Provide the (X, Y) coordinate of the cell's center where the given text is located.  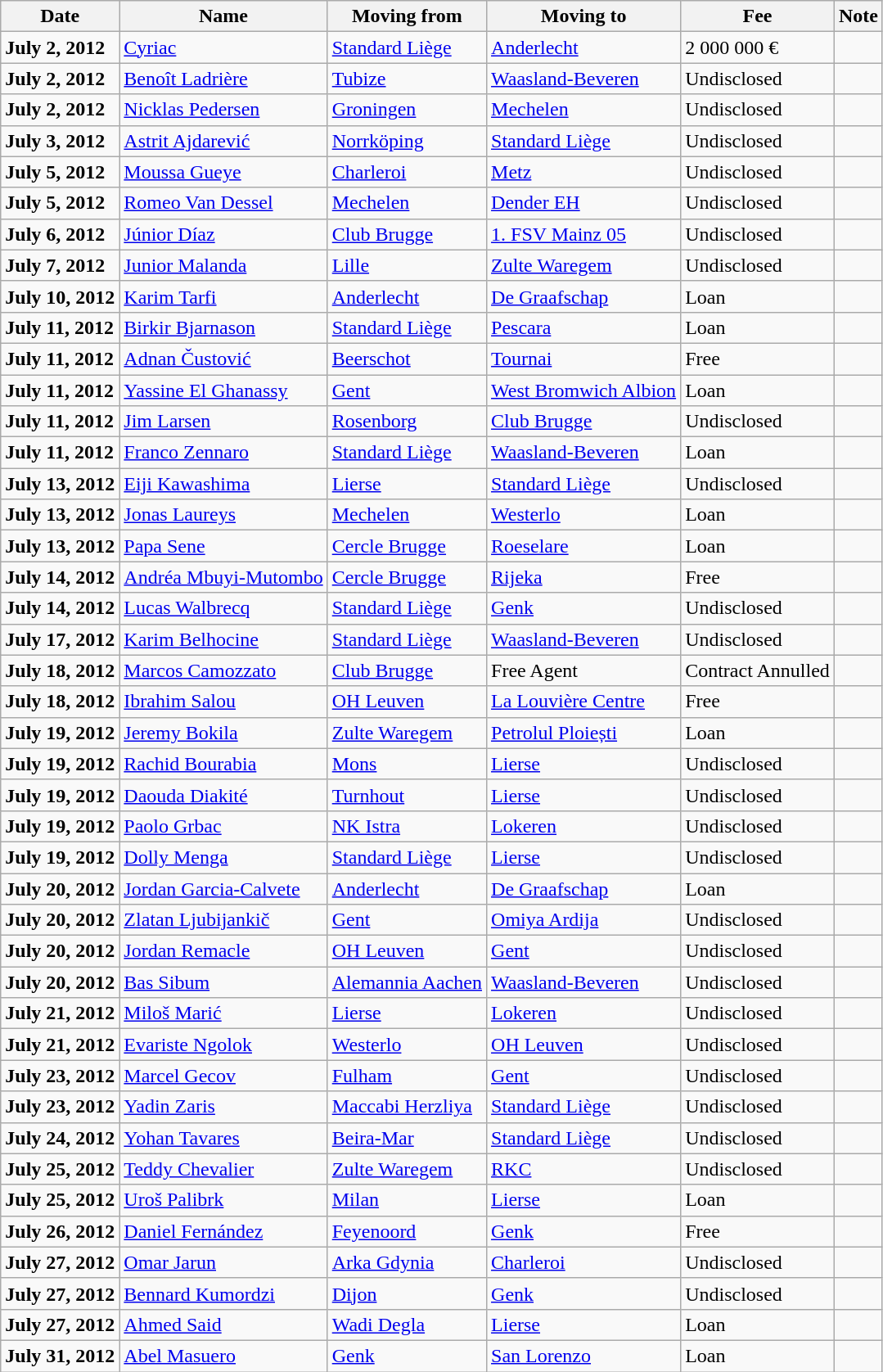
Junior Malanda (223, 265)
Daouda Diakité (223, 795)
Jonas Laureys (223, 515)
Groningen (407, 110)
Bas Sibum (223, 982)
Fee (758, 16)
Abel Masuero (223, 1356)
Karim Belhocine (223, 639)
RKC (584, 1169)
Paolo Grbac (223, 826)
July 7, 2012 (61, 265)
Milan (407, 1200)
La Louvière Centre (584, 702)
Moving to (584, 16)
Note (858, 16)
Daniel Fernández (223, 1231)
Feyenoord (407, 1231)
Tubize (407, 79)
Birkir Bjarnason (223, 327)
Maccabi Herzliya (407, 1107)
Júnior Díaz (223, 234)
Metz (584, 172)
Omar Jarun (223, 1262)
Ibrahim Salou (223, 702)
Cyriac (223, 47)
Date (61, 16)
July 31, 2012 (61, 1356)
Andréa Mbuyi-Mutombo (223, 577)
Romeo Van Dessel (223, 203)
July 24, 2012 (61, 1138)
NK Istra (407, 826)
Jim Larsen (223, 422)
Karim Tarfi (223, 296)
Franco Zennaro (223, 453)
July 6, 2012 (61, 234)
July 17, 2012 (61, 639)
Zlatan Ljubijankič (223, 920)
San Lorenzo (584, 1356)
Omiya Ardija (584, 920)
Marcos Camozzato (223, 670)
Jeremy Bokila (223, 733)
Moussa Gueye (223, 172)
Marcel Gecov (223, 1076)
Jordan Remacle (223, 951)
Ahmed Said (223, 1325)
Yohan Tavares (223, 1138)
Lille (407, 265)
Lucas Walbrecq (223, 608)
Benoît Ladrière (223, 79)
Pescara (584, 327)
July 10, 2012 (61, 296)
Uroš Palibrk (223, 1200)
Name (223, 16)
Papa Sene (223, 546)
July 26, 2012 (61, 1231)
Alemannia Aachen (407, 982)
Beira-Mar (407, 1138)
Eiji Kawashima (223, 484)
Roeselare (584, 546)
2 000 000 € (758, 47)
Dijon (407, 1293)
Teddy Chevalier (223, 1169)
Rijeka (584, 577)
Tournai (584, 359)
Dolly Menga (223, 857)
Rachid Bourabia (223, 764)
Fulham (407, 1076)
Moving from (407, 16)
Arka Gdynia (407, 1262)
Jordan Garcia-Calvete (223, 888)
Petrolul Ploiești (584, 733)
Mons (407, 764)
Miloš Marić (223, 1013)
1. FSV Mainz 05 (584, 234)
Beerschot (407, 359)
Rosenborg (407, 422)
July 3, 2012 (61, 141)
Free Agent (584, 670)
Astrit Ajdarević (223, 141)
Dender EH (584, 203)
Wadi Degla (407, 1325)
Contract Annulled (758, 670)
Turnhout (407, 795)
Yassine El Ghanassy (223, 390)
Adnan Čustović (223, 359)
Nicklas Pedersen (223, 110)
West Bromwich Albion (584, 390)
Yadin Zaris (223, 1107)
Evariste Ngolok (223, 1045)
Bennard Kumordzi (223, 1293)
Norrköping (407, 141)
